Determine the (x, y) coordinate at the center of the cell enclosing the given text.  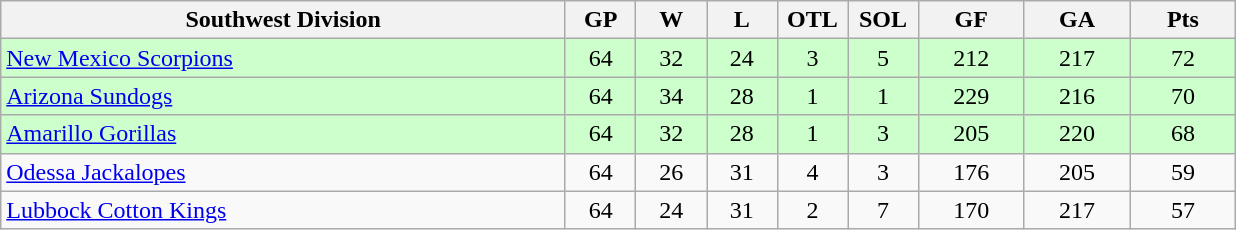
L (742, 20)
70 (1183, 96)
72 (1183, 58)
GF (971, 20)
Amarillo Gorillas (284, 134)
229 (971, 96)
GP (600, 20)
SOL (884, 20)
34 (672, 96)
New Mexico Scorpions (284, 58)
Lubbock Cotton Kings (284, 210)
Southwest Division (284, 20)
170 (971, 210)
5 (884, 58)
26 (672, 172)
2 (812, 210)
220 (1077, 134)
212 (971, 58)
4 (812, 172)
68 (1183, 134)
GA (1077, 20)
59 (1183, 172)
216 (1077, 96)
176 (971, 172)
Arizona Sundogs (284, 96)
57 (1183, 210)
7 (884, 210)
Odessa Jackalopes (284, 172)
Pts (1183, 20)
OTL (812, 20)
W (672, 20)
